Capture the cell that displays the provided text and extract its (x, y) central coordinate. 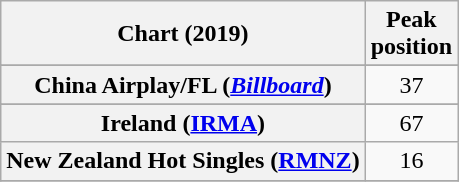
China Airplay/FL (Billboard) (183, 85)
16 (411, 161)
New Zealand Hot Singles (RMNZ) (183, 161)
67 (411, 123)
Peakposition (411, 34)
Ireland (IRMA) (183, 123)
Chart (2019) (183, 34)
37 (411, 85)
